Return (X, Y) of the center of cell containing provided text 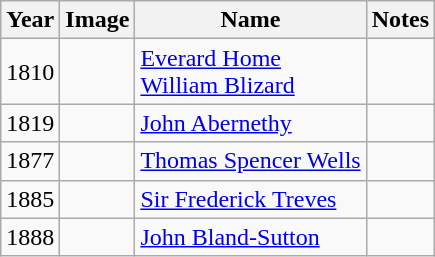
Thomas Spencer Wells (250, 161)
Notes (400, 20)
Name (250, 20)
1819 (30, 123)
Year (30, 20)
Sir Frederick Treves (250, 199)
Everard HomeWilliam Blizard (250, 72)
1877 (30, 161)
John Bland-Sutton (250, 237)
John Abernethy (250, 123)
1888 (30, 237)
1885 (30, 199)
1810 (30, 72)
Image (98, 20)
